Return the (x, y) coordinate for the center point of the cell that contains the specified text.  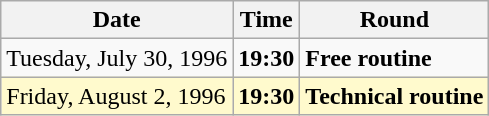
Technical routine (394, 96)
Friday, August 2, 1996 (117, 96)
Date (117, 20)
Round (394, 20)
Time (266, 20)
Tuesday, July 30, 1996 (117, 58)
Free routine (394, 58)
